For the text-containing cell, return its midpoint in (X, Y) coordinate format. 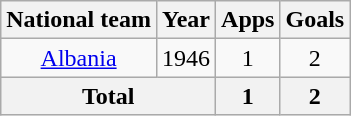
National team (79, 20)
Year (186, 20)
Goals (315, 20)
Apps (248, 20)
1946 (186, 58)
Total (108, 96)
Albania (79, 58)
